Locate the cell with the specified text and output its (x, y) center coordinate. 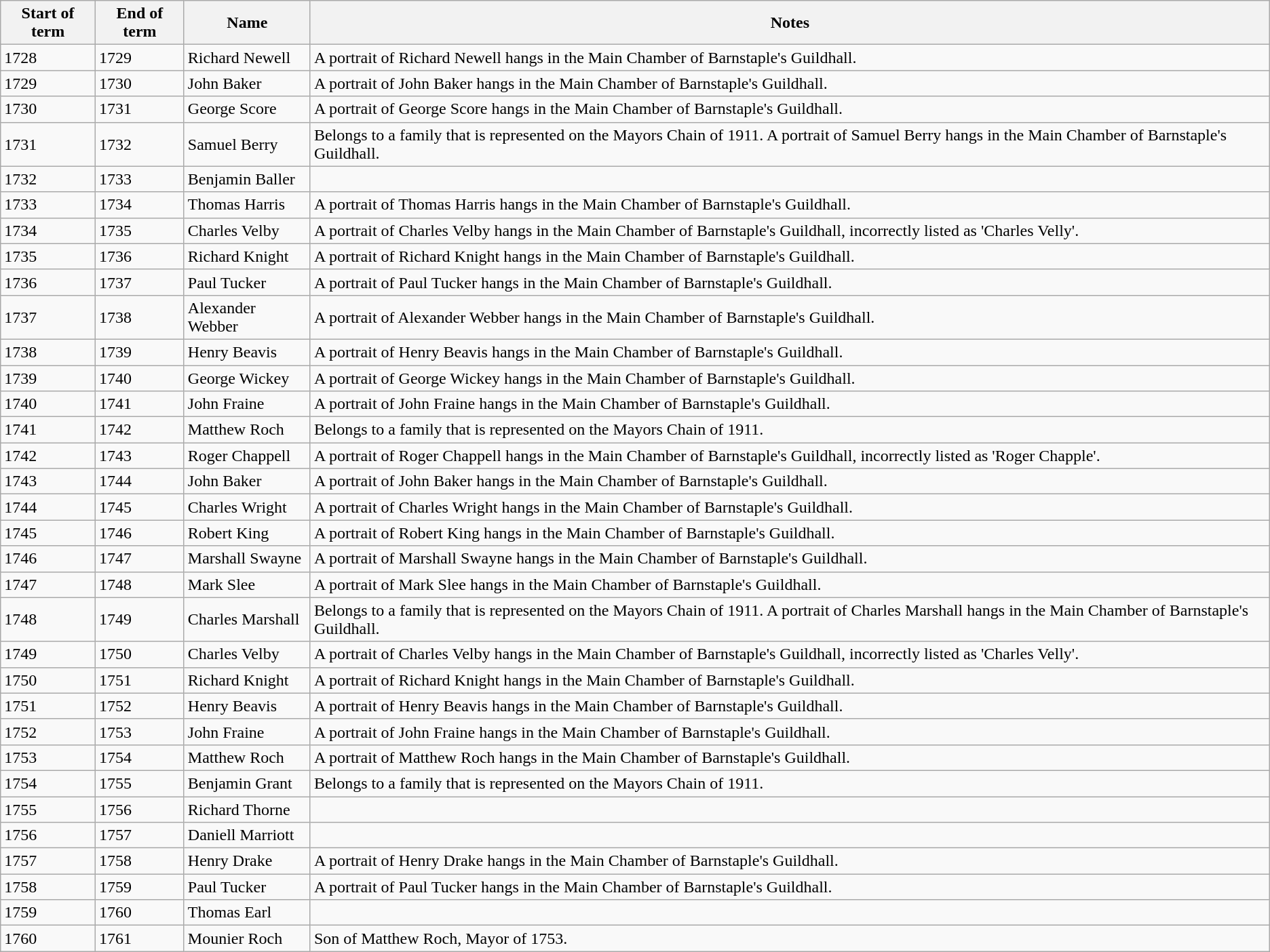
A portrait of Thomas Harris hangs in the Main Chamber of Barnstaple's Guildhall. (790, 205)
Alexander Webber (247, 317)
1761 (140, 938)
Benjamin Baller (247, 179)
A portrait of Marshall Swayne hangs in the Main Chamber of Barnstaple's Guildhall. (790, 559)
Start of term (48, 23)
Thomas Harris (247, 205)
A portrait of Roger Chappell hangs in the Main Chamber of Barnstaple's Guildhall, incorrectly listed as 'Roger Chapple'. (790, 456)
End of term (140, 23)
Richard Newell (247, 58)
Mark Slee (247, 584)
Charles Marshall (247, 620)
Roger Chappell (247, 456)
Robert King (247, 533)
Mounier Roch (247, 938)
Benjamin Grant (247, 783)
Marshall Swayne (247, 559)
Belongs to a family that is represented on the Mayors Chain of 1911. A portrait of Samuel Berry hangs in the Main Chamber of Barnstaple's Guildhall. (790, 144)
Daniell Marriott (247, 835)
1728 (48, 58)
Name (247, 23)
A portrait of George Wickey hangs in the Main Chamber of Barnstaple's Guildhall. (790, 378)
A portrait of Charles Wright hangs in the Main Chamber of Barnstaple's Guildhall. (790, 507)
A portrait of Henry Drake hangs in the Main Chamber of Barnstaple's Guildhall. (790, 861)
A portrait of Mark Slee hangs in the Main Chamber of Barnstaple's Guildhall. (790, 584)
Son of Matthew Roch, Mayor of 1753. (790, 938)
A portrait of George Score hangs in the Main Chamber of Barnstaple's Guildhall. (790, 109)
George Score (247, 109)
George Wickey (247, 378)
Notes (790, 23)
A portrait of Robert King hangs in the Main Chamber of Barnstaple's Guildhall. (790, 533)
A portrait of Matthew Roch hangs in the Main Chamber of Barnstaple's Guildhall. (790, 757)
Henry Drake (247, 861)
Samuel Berry (247, 144)
Thomas Earl (247, 913)
Richard Thorne (247, 809)
Charles Wright (247, 507)
A portrait of Richard Newell hangs in the Main Chamber of Barnstaple's Guildhall. (790, 58)
A portrait of Alexander Webber hangs in the Main Chamber of Barnstaple's Guildhall. (790, 317)
